Identify which cell holds the provided text, then report its [X, Y] central coordinate. 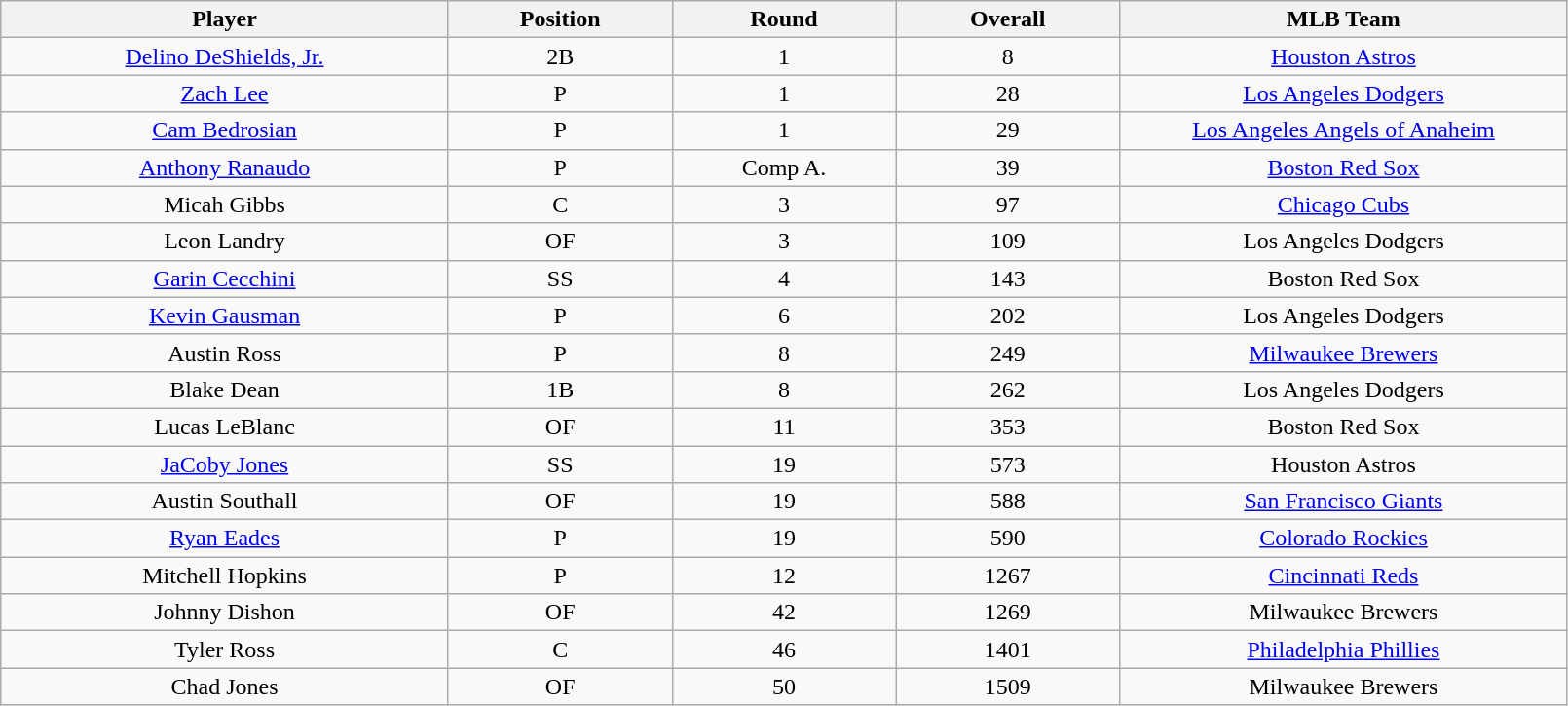
588 [1008, 502]
Lucas LeBlanc [225, 427]
202 [1008, 316]
109 [1008, 242]
Delino DeShields, Jr. [225, 56]
143 [1008, 279]
590 [1008, 539]
Kevin Gausman [225, 316]
353 [1008, 427]
Los Angeles Angels of Anaheim [1344, 130]
Austin Southall [225, 502]
249 [1008, 353]
1B [560, 390]
Mitchell Hopkins [225, 576]
Anthony Ranaudo [225, 167]
2B [560, 56]
97 [1008, 204]
28 [1008, 93]
Cam Bedrosian [225, 130]
Philadelphia Phillies [1344, 650]
Player [225, 19]
Johnny Dishon [225, 613]
Position [560, 19]
JaCoby Jones [225, 464]
1509 [1008, 687]
Ryan Eades [225, 539]
4 [784, 279]
MLB Team [1344, 19]
Round [784, 19]
Zach Lee [225, 93]
Garin Cecchini [225, 279]
Chicago Cubs [1344, 204]
Colorado Rockies [1344, 539]
1267 [1008, 576]
12 [784, 576]
Austin Ross [225, 353]
Comp A. [784, 167]
Overall [1008, 19]
Chad Jones [225, 687]
Leon Landry [225, 242]
Tyler Ross [225, 650]
San Francisco Giants [1344, 502]
50 [784, 687]
262 [1008, 390]
39 [1008, 167]
46 [784, 650]
Micah Gibbs [225, 204]
1269 [1008, 613]
Cincinnati Reds [1344, 576]
11 [784, 427]
6 [784, 316]
573 [1008, 464]
29 [1008, 130]
42 [784, 613]
Blake Dean [225, 390]
1401 [1008, 650]
